For the text-containing cell, return its midpoint in (x, y) coordinate format. 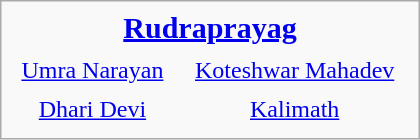
Rudraprayag (210, 28)
Umra Narayan (92, 71)
Koteshwar Mahadev (295, 71)
Kalimath (295, 110)
Dhari Devi (92, 110)
